Determine the (x, y) coordinate at the center of the cell enclosing the given text.  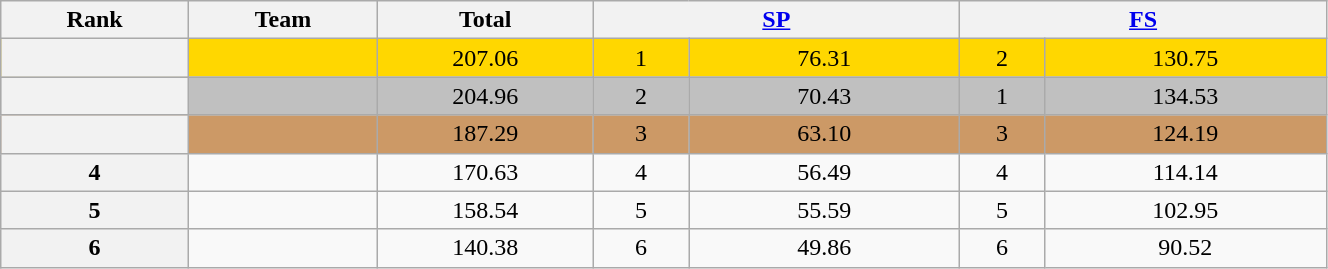
102.95 (1185, 210)
76.31 (824, 58)
124.19 (1185, 134)
56.49 (824, 172)
130.75 (1185, 58)
140.38 (485, 248)
63.10 (824, 134)
187.29 (485, 134)
SP (776, 20)
204.96 (485, 96)
Total (485, 20)
55.59 (824, 210)
90.52 (1185, 248)
70.43 (824, 96)
170.63 (485, 172)
Rank (95, 20)
Team (282, 20)
134.53 (1185, 96)
207.06 (485, 58)
FS (1144, 20)
114.14 (1185, 172)
49.86 (824, 248)
158.54 (485, 210)
